Return (x, y) of the center of cell containing provided text 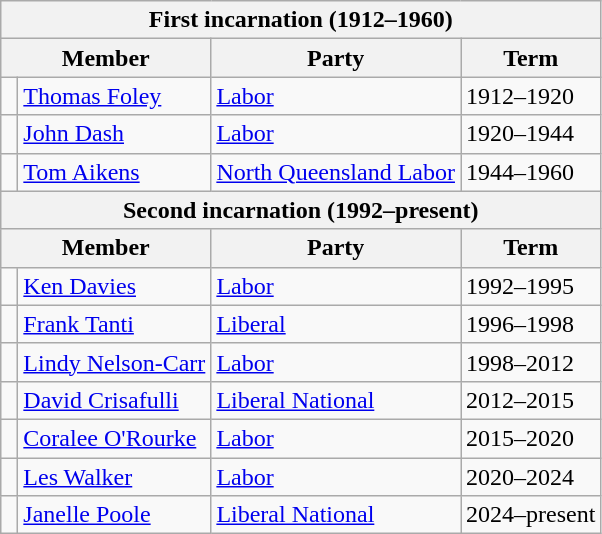
1944–1960 (530, 172)
Second incarnation (1992–present) (301, 210)
1912–1920 (530, 96)
Thomas Foley (114, 96)
Coralee O'Rourke (114, 438)
1998–2012 (530, 362)
First incarnation (1912–1960) (301, 20)
1992–1995 (530, 286)
Les Walker (114, 477)
2012–2015 (530, 400)
David Crisafulli (114, 400)
North Queensland Labor (336, 172)
1920–1944 (530, 134)
2020–2024 (530, 477)
Lindy Nelson-Carr (114, 362)
Tom Aikens (114, 172)
Frank Tanti (114, 324)
2015–2020 (530, 438)
John Dash (114, 134)
Liberal (336, 324)
2024–present (530, 515)
Ken Davies (114, 286)
1996–1998 (530, 324)
Janelle Poole (114, 515)
